Pinpoint the cell where the given text exists, returning its (X, Y) midpoint coordinate. 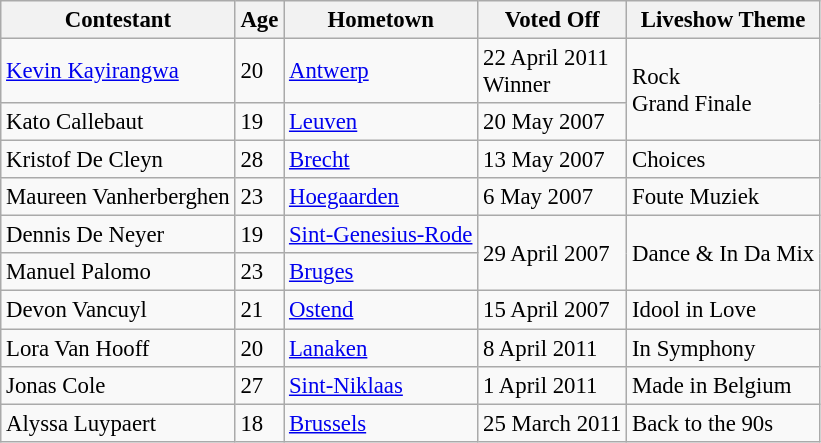
Alyssa Luypaert (118, 423)
Choices (724, 160)
Hoegaarden (381, 197)
Bruges (381, 273)
Sint-Niklaas (381, 385)
Foute Muziek (724, 197)
In Symphony (724, 348)
Age (260, 20)
Jonas Cole (118, 385)
Contestant (118, 20)
Dance & In Da Mix (724, 254)
Kato Callebaut (118, 122)
Sint-Genesius-Rode (381, 235)
Leuven (381, 122)
22 April 2011Winner (552, 72)
Antwerp (381, 72)
Made in Belgium (724, 385)
Idool in Love (724, 310)
Lanaken (381, 348)
13 May 2007 (552, 160)
20 May 2007 (552, 122)
Maureen Vanherberghen (118, 197)
8 April 2011 (552, 348)
Manuel Palomo (118, 273)
28 (260, 160)
Back to the 90s (724, 423)
18 (260, 423)
25 March 2011 (552, 423)
Voted Off (552, 20)
15 April 2007 (552, 310)
Devon Vancuyl (118, 310)
Ostend (381, 310)
Kevin Kayirangwa (118, 72)
6 May 2007 (552, 197)
Hometown (381, 20)
27 (260, 385)
Kristof De Cleyn (118, 160)
RockGrand Finale (724, 90)
21 (260, 310)
Brussels (381, 423)
1 April 2011 (552, 385)
Dennis De Neyer (118, 235)
Liveshow Theme (724, 20)
Brecht (381, 160)
29 April 2007 (552, 254)
Lora Van Hooff (118, 348)
